Pinpoint the cell where the given text exists, returning its [x, y] midpoint coordinate. 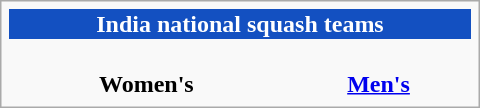
India national squash teams [240, 24]
Men's [378, 70]
Women's [146, 70]
